Scan for the cell matching the given text and deliver its [X, Y] coordinate at center. 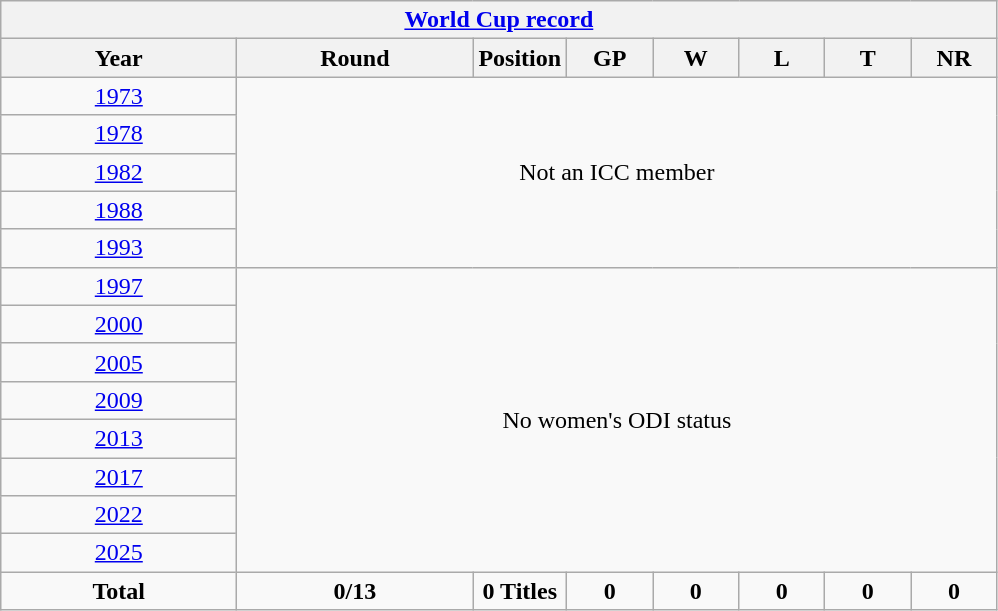
Round [355, 58]
Not an ICC member [617, 172]
1988 [119, 210]
2013 [119, 438]
Total [119, 591]
T [868, 58]
World Cup record [499, 20]
GP [610, 58]
2009 [119, 400]
Position [520, 58]
Year [119, 58]
2017 [119, 477]
2000 [119, 324]
1973 [119, 96]
2005 [119, 362]
0 Titles [520, 591]
0/13 [355, 591]
1997 [119, 286]
W [696, 58]
No women's ODI status [617, 419]
L [782, 58]
2025 [119, 553]
2022 [119, 515]
1978 [119, 134]
NR [954, 58]
1982 [119, 172]
1993 [119, 248]
